Provide the [X, Y] coordinate of the cell's center where the given text is located.  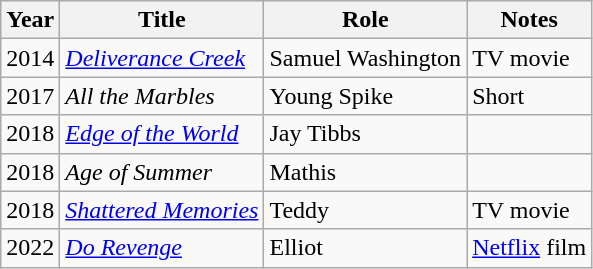
Title [162, 20]
2017 [30, 96]
Deliverance Creek [162, 58]
Jay Tibbs [366, 134]
Shattered Memories [162, 210]
Short [530, 96]
Edge of the World [162, 134]
Age of Summer [162, 172]
2022 [30, 248]
Notes [530, 20]
Elliot [366, 248]
Mathis [366, 172]
2014 [30, 58]
All the Marbles [162, 96]
Do Revenge [162, 248]
Year [30, 20]
Role [366, 20]
Netflix film [530, 248]
Teddy [366, 210]
Samuel Washington [366, 58]
Young Spike [366, 96]
